Detect which cell encompasses the target text, then output its (X, Y) center coordinate. 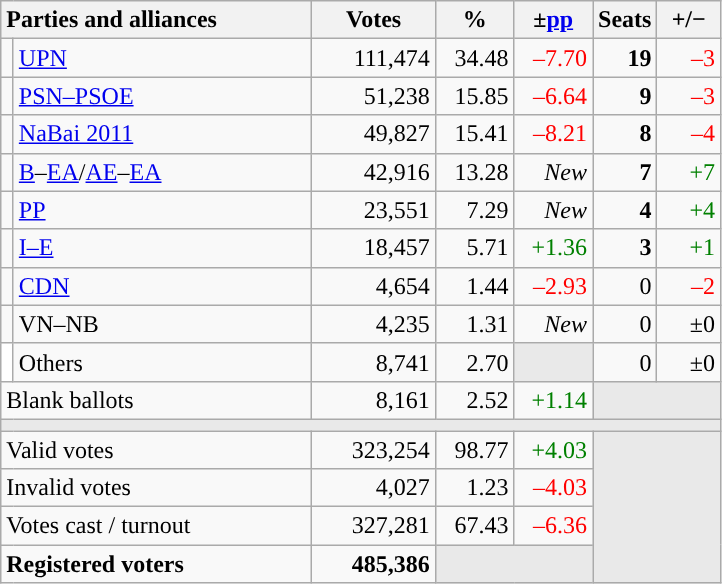
8,741 (374, 362)
42,916 (374, 172)
–2 (689, 286)
–2.93 (554, 286)
3 (624, 248)
4,027 (374, 488)
NaBai 2011 (162, 134)
15.41 (474, 134)
–8.21 (554, 134)
51,238 (374, 96)
Others (162, 362)
Votes cast / turnout (156, 526)
–7.70 (554, 58)
Parties and alliances (156, 20)
67.43 (474, 526)
Votes (374, 20)
7.29 (474, 210)
8 (624, 134)
Blank ballots (156, 400)
CDN (162, 286)
485,386 (374, 564)
VN–NB (162, 324)
9 (624, 96)
+1 (689, 248)
98.77 (474, 449)
Invalid votes (156, 488)
PP (162, 210)
–6.36 (554, 526)
34.48 (474, 58)
5.71 (474, 248)
B–EA/AE–EA (162, 172)
4 (624, 210)
7 (624, 172)
PSN–PSOE (162, 96)
–6.64 (554, 96)
2.52 (474, 400)
1.44 (474, 286)
+4 (689, 210)
Registered voters (156, 564)
323,254 (374, 449)
+7 (689, 172)
1.23 (474, 488)
+1.14 (554, 400)
±pp (554, 20)
15.85 (474, 96)
–4.03 (554, 488)
4,235 (374, 324)
% (474, 20)
327,281 (374, 526)
1.31 (474, 324)
19 (624, 58)
18,457 (374, 248)
49,827 (374, 134)
+1.36 (554, 248)
111,474 (374, 58)
UPN (162, 58)
Seats (624, 20)
I–E (162, 248)
+4.03 (554, 449)
+/− (689, 20)
23,551 (374, 210)
13.28 (474, 172)
2.70 (474, 362)
8,161 (374, 400)
Valid votes (156, 449)
–4 (689, 134)
4,654 (374, 286)
